Capture the cell that displays the provided text and extract its (X, Y) central coordinate. 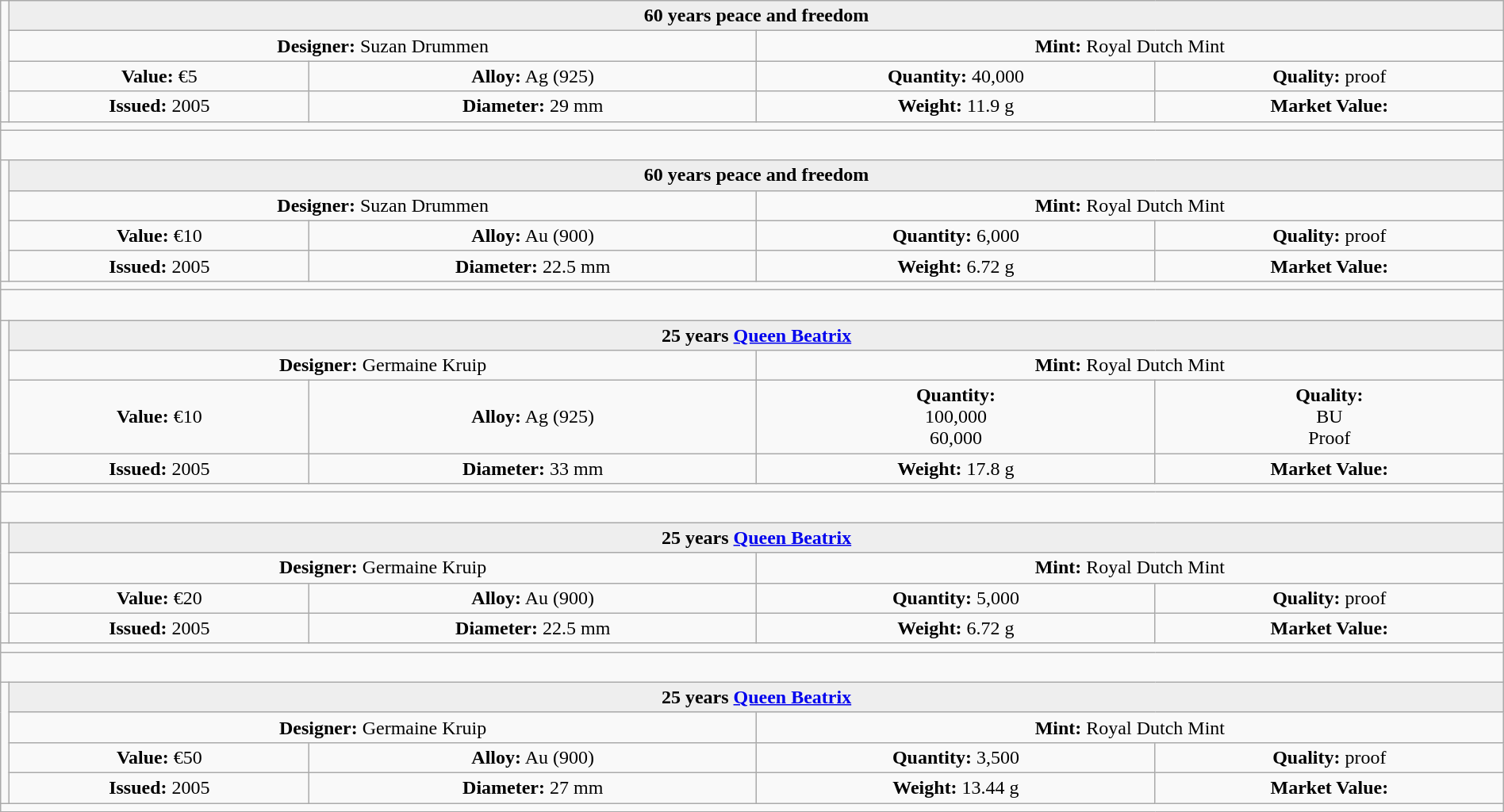
Weight: 11.9 g (955, 106)
Value: €50 (159, 757)
Quality:BU Proof (1329, 417)
Weight: 17.8 g (955, 469)
Quantity:100,000 60,000 (955, 417)
Value: €20 (159, 598)
Diameter: 27 mm (533, 787)
Quantity: 6,000 (955, 236)
Quantity: 5,000 (955, 598)
Diameter: 29 mm (533, 106)
Value: €5 (159, 76)
Diameter: 33 mm (533, 469)
Quantity: 40,000 (955, 76)
Weight: 13.44 g (955, 787)
Quantity: 3,500 (955, 757)
